Provide the (x, y) coordinate of the cell's center where the given text is located.  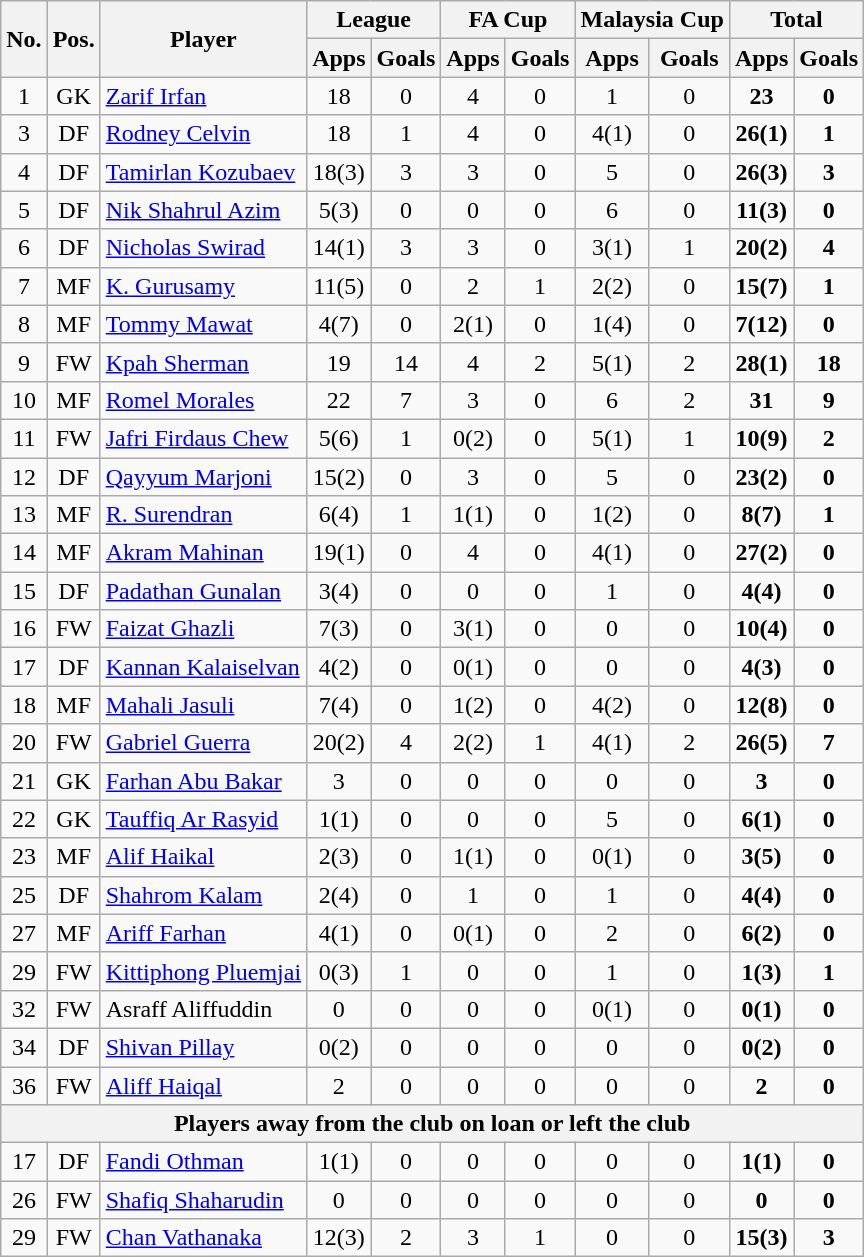
4(7) (339, 324)
6(4) (339, 515)
Total (796, 20)
8(7) (761, 515)
15(7) (761, 286)
Rodney Celvin (203, 134)
14(1) (339, 248)
19 (339, 362)
2(4) (339, 895)
Akram Mahinan (203, 553)
Ariff Farhan (203, 933)
Jafri Firdaus Chew (203, 438)
11 (24, 438)
28(1) (761, 362)
18(3) (339, 172)
Player (203, 39)
11(5) (339, 286)
Alif Haikal (203, 857)
League (374, 20)
20 (24, 743)
27 (24, 933)
26(3) (761, 172)
26(5) (761, 743)
10 (24, 400)
2(3) (339, 857)
0(3) (339, 971)
3(5) (761, 857)
K. Gurusamy (203, 286)
1(4) (612, 324)
Players away from the club on loan or left the club (432, 1124)
15(2) (339, 477)
Shafiq Shaharudin (203, 1200)
5(3) (339, 210)
Nik Shahrul Azim (203, 210)
Farhan Abu Bakar (203, 781)
31 (761, 400)
25 (24, 895)
Gabriel Guerra (203, 743)
13 (24, 515)
5(6) (339, 438)
1(3) (761, 971)
Shivan Pillay (203, 1047)
Romel Morales (203, 400)
Kittiphong Pluemjai (203, 971)
Padathan Gunalan (203, 591)
12 (24, 477)
10(4) (761, 629)
R. Surendran (203, 515)
Kpah Sherman (203, 362)
2(1) (473, 324)
6(2) (761, 933)
36 (24, 1085)
Qayyum Marjoni (203, 477)
Malaysia Cup (652, 20)
Shahrom Kalam (203, 895)
Tommy Mawat (203, 324)
Mahali Jasuli (203, 705)
27(2) (761, 553)
19(1) (339, 553)
16 (24, 629)
No. (24, 39)
FA Cup (508, 20)
3(4) (339, 591)
Fandi Othman (203, 1162)
8 (24, 324)
32 (24, 1009)
Aliff Haiqal (203, 1085)
Pos. (74, 39)
15 (24, 591)
4(3) (761, 667)
26 (24, 1200)
Nicholas Swirad (203, 248)
34 (24, 1047)
11(3) (761, 210)
Tamirlan Kozubaev (203, 172)
Zarif Irfan (203, 96)
26(1) (761, 134)
Faizat Ghazli (203, 629)
7(4) (339, 705)
12(3) (339, 1238)
10(9) (761, 438)
21 (24, 781)
6(1) (761, 819)
Asraff Aliffuddin (203, 1009)
15(3) (761, 1238)
7(3) (339, 629)
Chan Vathanaka (203, 1238)
23(2) (761, 477)
12(8) (761, 705)
Kannan Kalaiselvan (203, 667)
Tauffiq Ar Rasyid (203, 819)
7(12) (761, 324)
